Output the (x, y) coordinate of the center of the cell containing the given text.  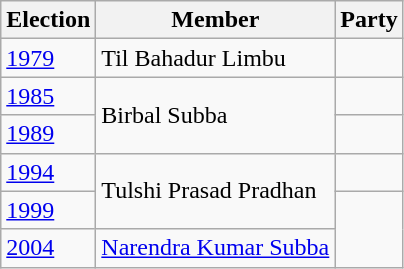
1979 (48, 58)
Tulshi Prasad Pradhan (216, 191)
2004 (48, 248)
Birbal Subba (216, 115)
Election (48, 20)
1994 (48, 172)
1989 (48, 134)
Member (216, 20)
Narendra Kumar Subba (216, 248)
1985 (48, 96)
Party (369, 20)
1999 (48, 210)
Til Bahadur Limbu (216, 58)
